Capture the cell that displays the provided text and extract its (X, Y) central coordinate. 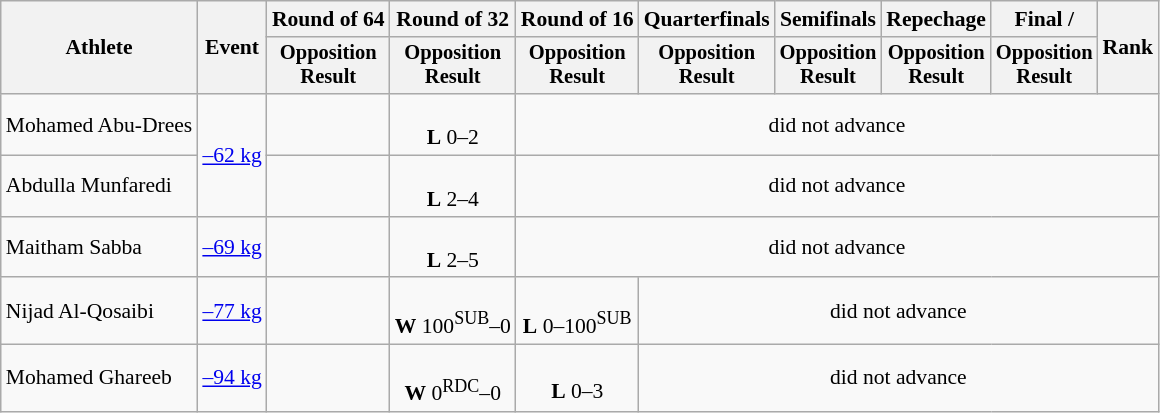
Quarterfinals (707, 19)
Nijad Al-Qosaibi (100, 312)
–62 kg (232, 155)
Mohamed Ghareeb (100, 378)
–77 kg (232, 312)
Abdulla Munfaredi (100, 186)
Final / (1044, 19)
L 2–5 (453, 248)
Mohamed Abu-Drees (100, 124)
Round of 64 (328, 19)
Repechage (936, 19)
L 0–2 (453, 124)
W 0RDC–0 (453, 378)
Maitham Sabba (100, 248)
Round of 32 (453, 19)
–94 kg (232, 378)
L 2–4 (453, 186)
–69 kg (232, 248)
Semifinals (828, 19)
Athlete (100, 48)
Round of 16 (578, 19)
W 100SUB–0 (453, 312)
L 0–3 (578, 378)
L 0–100SUB (578, 312)
Rank (1128, 48)
Event (232, 48)
